Provide the [X, Y] coordinate of the cell's center where the given text is located.  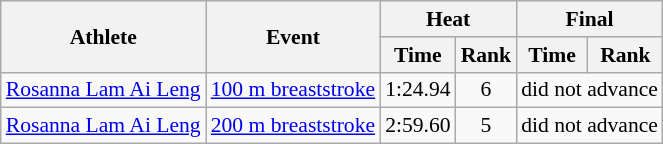
5 [486, 126]
200 m breaststroke [293, 126]
1:24.94 [418, 90]
Heat [448, 19]
6 [486, 90]
2:59.60 [418, 126]
100 m breaststroke [293, 90]
Event [293, 36]
Final [590, 19]
Athlete [104, 36]
